Return [X, Y] of the center of cell containing provided text 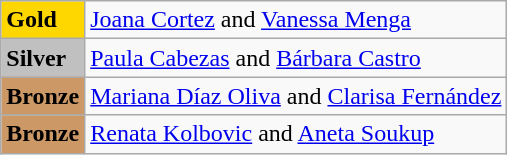
Renata Kolbovic and Aneta Soukup [296, 134]
Paula Cabezas and Bárbara Castro [296, 58]
Gold [43, 20]
Silver [43, 58]
Joana Cortez and Vanessa Menga [296, 20]
Mariana Díaz Oliva and Clarisa Fernández [296, 96]
